Find where the given text appears and provide that cell's center as [x, y] coordinate. 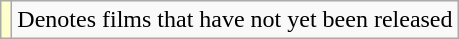
Denotes films that have not yet been released [235, 20]
